Search for the cell housing the specified text and yield its [X, Y] center coordinate. 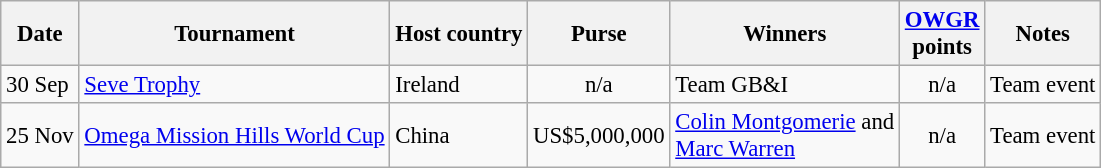
25 Nov [40, 136]
Seve Trophy [234, 85]
Omega Mission Hills World Cup [234, 136]
Tournament [234, 34]
Winners [785, 34]
US$5,000,000 [599, 136]
Ireland [459, 85]
Host country [459, 34]
Colin Montgomerie and Marc Warren [785, 136]
China [459, 136]
Date [40, 34]
Purse [599, 34]
30 Sep [40, 85]
OWGRpoints [942, 34]
Team GB&I [785, 85]
Notes [1043, 34]
